Detect which cell encompasses the target text, then output its [X, Y] center coordinate. 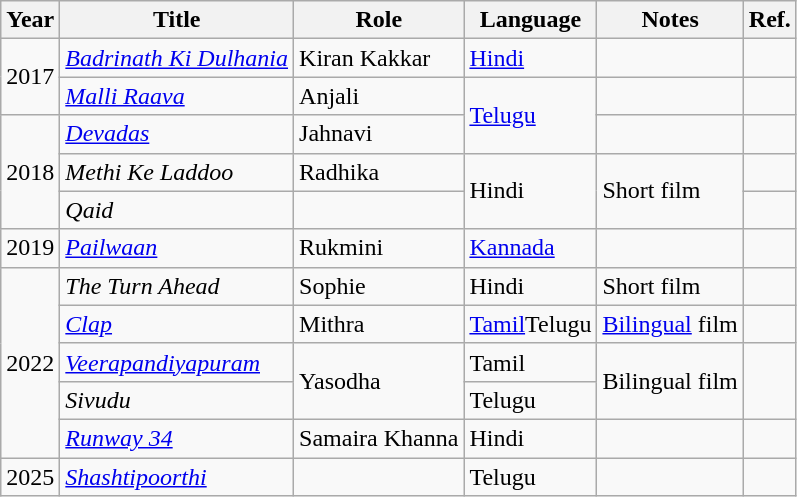
Qaid [177, 210]
2022 [30, 362]
Rukmini [379, 248]
Language [530, 20]
Mithra [379, 324]
2025 [30, 477]
Shashtipoorthi [177, 477]
Role [379, 20]
Sivudu [177, 400]
Veerapandiyapuram [177, 362]
Title [177, 20]
Ref. [770, 20]
The Turn Ahead [177, 286]
Sophie [379, 286]
Runway 34 [177, 438]
Malli Raava [177, 96]
Samaira Khanna [379, 438]
Methi Ke Laddoo [177, 172]
Tamil [530, 362]
Kiran Kakkar [379, 58]
Pailwaan [177, 248]
2019 [30, 248]
2017 [30, 77]
2018 [30, 172]
Clap [177, 324]
Anjali [379, 96]
TamilTelugu [530, 324]
Radhika [379, 172]
Yasodha [379, 381]
Devadas [177, 134]
Year [30, 20]
Badrinath Ki Dulhania [177, 58]
Jahnavi [379, 134]
Notes [670, 20]
Kannada [530, 248]
